Capture the cell that displays the provided text and extract its (x, y) central coordinate. 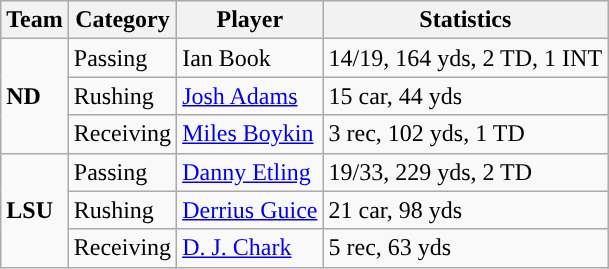
Danny Etling (250, 172)
19/33, 229 yds, 2 TD (466, 172)
Category (122, 20)
Team (35, 20)
Statistics (466, 20)
15 car, 44 yds (466, 96)
Miles Boykin (250, 134)
21 car, 98 yds (466, 210)
ND (35, 96)
LSU (35, 210)
Derrius Guice (250, 210)
Player (250, 20)
D. J. Chark (250, 248)
14/19, 164 yds, 2 TD, 1 INT (466, 58)
Josh Adams (250, 96)
5 rec, 63 yds (466, 248)
Ian Book (250, 58)
3 rec, 102 yds, 1 TD (466, 134)
